Search for the cell housing the specified text and yield its [x, y] center coordinate. 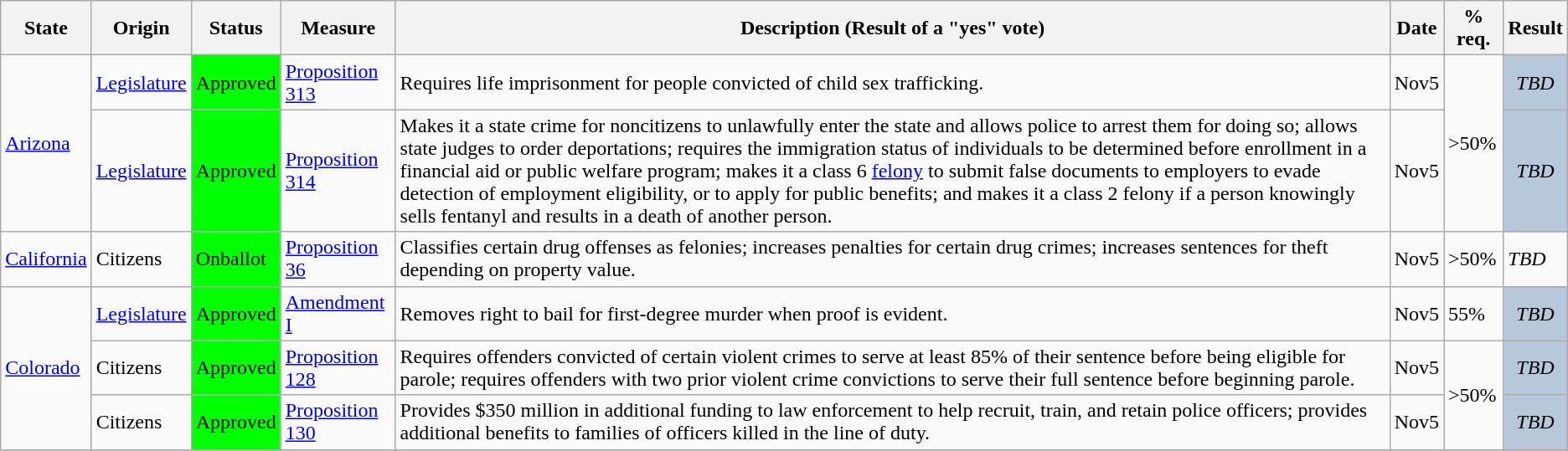
Measure [338, 28]
Classifies certain drug offenses as felonies; increases penalties for certain drug crimes; increases sentences for theft depending on property value. [893, 259]
Description (Result of a "yes" vote) [893, 28]
Date [1416, 28]
Amendment I [338, 313]
Removes right to bail for first-degree murder when proof is evident. [893, 313]
Origin [141, 28]
Status [236, 28]
% req. [1474, 28]
Proposition 313 [338, 82]
State [46, 28]
Requires life imprisonment for people convicted of child sex trafficking. [893, 82]
Proposition 130 [338, 422]
Proposition 128 [338, 368]
55% [1474, 313]
Result [1535, 28]
Arizona [46, 144]
Colorado [46, 368]
Proposition 314 [338, 171]
California [46, 259]
Proposition 36 [338, 259]
Onballot [236, 259]
